Detect which cell encompasses the target text, then output its [X, Y] center coordinate. 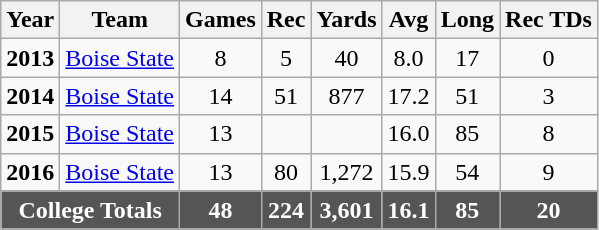
224 [286, 210]
Rec [286, 20]
3,601 [346, 210]
16.1 [408, 210]
8.0 [408, 58]
Year [30, 20]
40 [346, 58]
2013 [30, 58]
48 [221, 210]
Games [221, 20]
0 [549, 58]
Team [120, 20]
17 [467, 58]
15.9 [408, 172]
Long [467, 20]
54 [467, 172]
17.2 [408, 96]
College Totals [90, 210]
5 [286, 58]
80 [286, 172]
Rec TDs [549, 20]
20 [549, 210]
2016 [30, 172]
877 [346, 96]
3 [549, 96]
Yards [346, 20]
2014 [30, 96]
14 [221, 96]
9 [549, 172]
Avg [408, 20]
1,272 [346, 172]
2015 [30, 134]
16.0 [408, 134]
